Scan for the cell matching the given text and deliver its (x, y) coordinate at center. 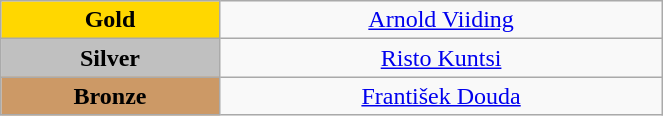
Bronze (110, 96)
František Douda (441, 96)
Gold (110, 20)
Arnold Viiding (441, 20)
Silver (110, 58)
Risto Kuntsi (441, 58)
